Identify which cell holds the provided text, then report its [x, y] central coordinate. 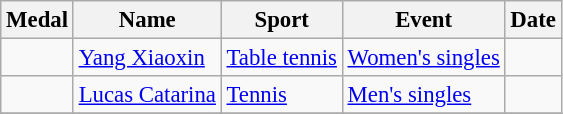
Name [147, 20]
Men's singles [424, 95]
Date [533, 20]
Yang Xiaoxin [147, 58]
Lucas Catarina [147, 95]
Women's singles [424, 58]
Sport [282, 20]
Event [424, 20]
Table tennis [282, 58]
Tennis [282, 95]
Medal [38, 20]
